Detect which cell encompasses the target text, then output its [x, y] center coordinate. 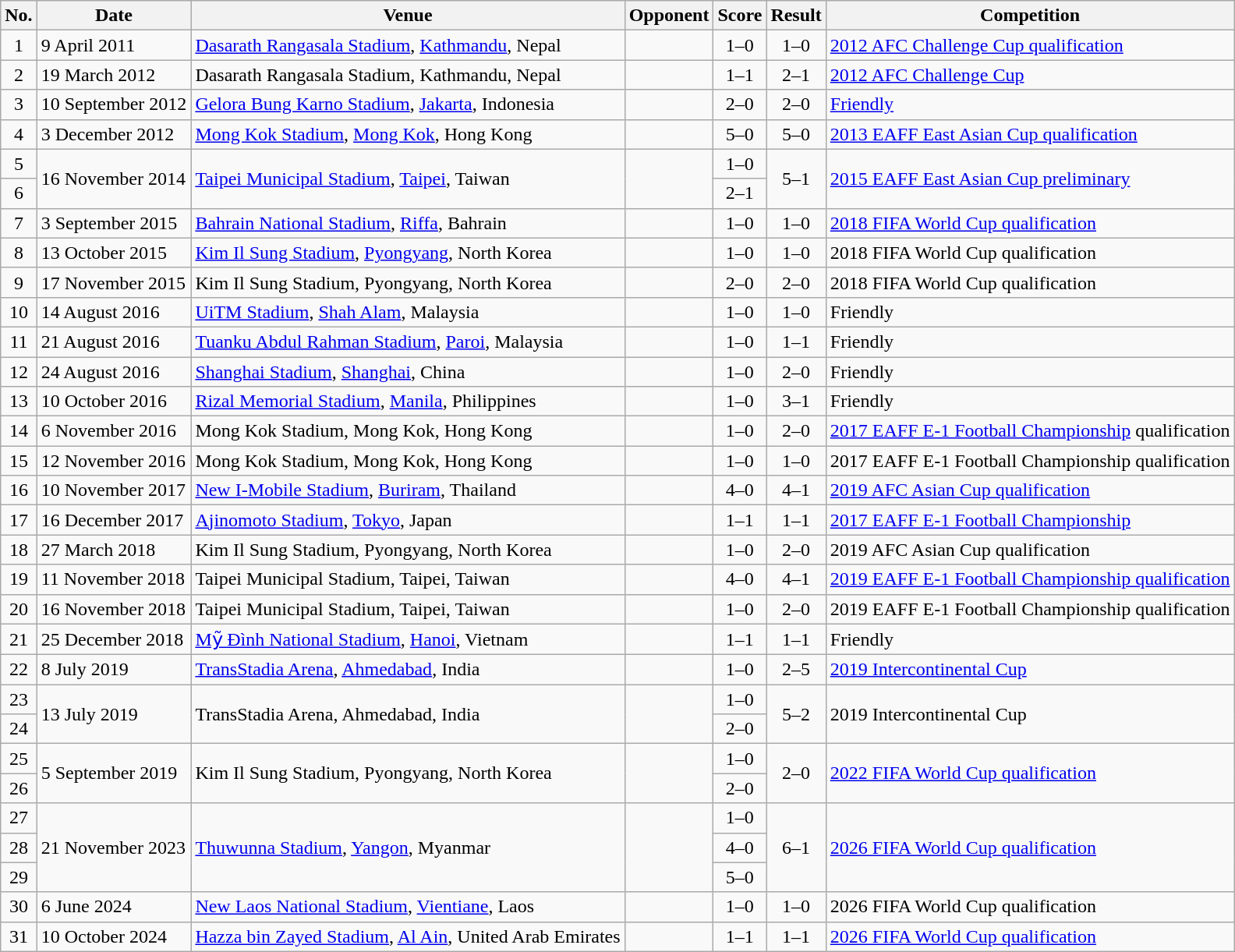
Bahrain National Stadium, Riffa, Bahrain [408, 223]
Gelora Bung Karno Stadium, Jakarta, Indonesia [408, 104]
27 [19, 818]
6 November 2016 [114, 431]
8 July 2019 [114, 670]
19 [19, 579]
26 [19, 788]
3 September 2015 [114, 223]
16 December 2017 [114, 520]
Tuanku Abdul Rahman Stadium, Paroi, Malaysia [408, 342]
19 March 2012 [114, 75]
11 November 2018 [114, 579]
Venue [408, 16]
29 [19, 877]
5 [19, 164]
21 November 2023 [114, 848]
Rizal Memorial Stadium, Manila, Philippines [408, 402]
17 [19, 520]
24 [19, 729]
14 [19, 431]
4 [19, 134]
3 [19, 104]
21 August 2016 [114, 342]
1 [19, 45]
9 April 2011 [114, 45]
8 [19, 253]
5 September 2019 [114, 773]
New I-Mobile Stadium, Buriram, Thailand [408, 490]
24 August 2016 [114, 372]
14 August 2016 [114, 312]
Mỹ Đình National Stadium, Hanoi, Vietnam [408, 639]
6–1 [796, 848]
3–1 [796, 402]
13 July 2019 [114, 714]
20 [19, 609]
28 [19, 848]
21 [19, 639]
12 November 2016 [114, 461]
16 [19, 490]
10 October 2024 [114, 936]
22 [19, 670]
10 September 2012 [114, 104]
27 March 2018 [114, 550]
6 [19, 193]
2013 EAFF East Asian Cup qualification [1030, 134]
Date [114, 16]
Score [740, 16]
2–5 [796, 670]
31 [19, 936]
15 [19, 461]
13 [19, 402]
2017 EAFF E-1 Football Championship [1030, 520]
3 December 2012 [114, 134]
Result [796, 16]
16 November 2018 [114, 609]
16 November 2014 [114, 179]
18 [19, 550]
30 [19, 907]
2012 AFC Challenge Cup [1030, 75]
25 December 2018 [114, 639]
No. [19, 16]
5–1 [796, 179]
25 [19, 759]
New Laos National Stadium, Vientiane, Laos [408, 907]
Shanghai Stadium, Shanghai, China [408, 372]
17 November 2015 [114, 282]
6 June 2024 [114, 907]
23 [19, 699]
11 [19, 342]
10 November 2017 [114, 490]
10 October 2016 [114, 402]
Hazza bin Zayed Stadium, Al Ain, United Arab Emirates [408, 936]
5–2 [796, 714]
2 [19, 75]
2012 AFC Challenge Cup qualification [1030, 45]
7 [19, 223]
Opponent [669, 16]
Thuwunna Stadium, Yangon, Myanmar [408, 848]
9 [19, 282]
2015 EAFF East Asian Cup preliminary [1030, 179]
2022 FIFA World Cup qualification [1030, 773]
Ajinomoto Stadium, Tokyo, Japan [408, 520]
UiTM Stadium, Shah Alam, Malaysia [408, 312]
Competition [1030, 16]
12 [19, 372]
10 [19, 312]
13 October 2015 [114, 253]
